Determine the [X, Y] coordinate at the center of the cell enclosing the given text.  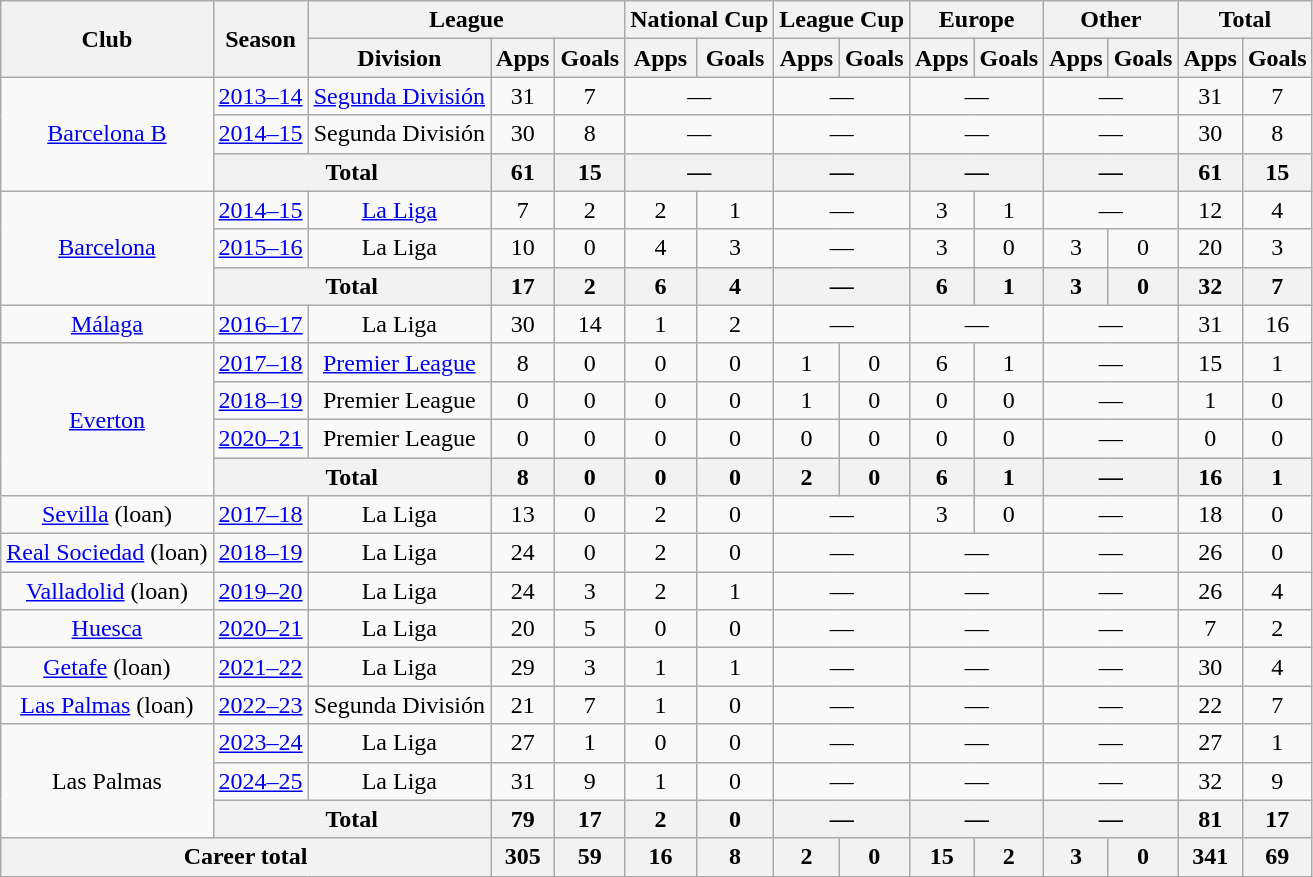
Everton [107, 419]
Division [399, 58]
Career total [246, 857]
5 [590, 629]
2013–14 [260, 96]
2016–17 [260, 324]
12 [1210, 210]
2021–22 [260, 667]
14 [590, 324]
Season [260, 39]
League Cup [842, 20]
59 [590, 857]
10 [523, 248]
305 [523, 857]
Valladolid (loan) [107, 591]
81 [1210, 819]
Club [107, 39]
Barcelona [107, 248]
2023–24 [260, 743]
18 [1210, 515]
Las Palmas (loan) [107, 705]
Getafe (loan) [107, 667]
341 [1210, 857]
2022–23 [260, 705]
Other [1111, 20]
2024–25 [260, 781]
National Cup [700, 20]
Sevilla (loan) [107, 515]
21 [523, 705]
2019–20 [260, 591]
League [466, 20]
Europe [977, 20]
13 [523, 515]
2015–16 [260, 248]
Málaga [107, 324]
Las Palmas [107, 781]
29 [523, 667]
79 [523, 819]
69 [1277, 857]
22 [1210, 705]
Huesca [107, 629]
Barcelona B [107, 134]
Real Sociedad (loan) [107, 553]
